Return the [x, y] coordinate for the center point of the cell that contains the specified text.  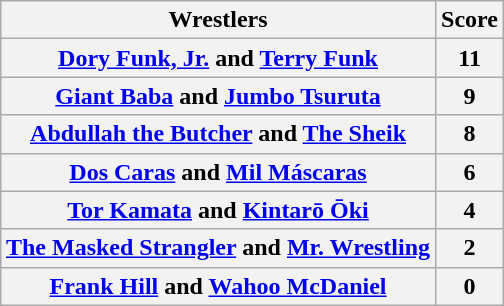
Score [470, 20]
Giant Baba and Jumbo Tsuruta [218, 96]
Wrestlers [218, 20]
2 [470, 248]
8 [470, 134]
Frank Hill and Wahoo McDaniel [218, 286]
Dory Funk, Jr. and Terry Funk [218, 58]
Abdullah the Butcher and The Sheik [218, 134]
6 [470, 172]
4 [470, 210]
Tor Kamata and Kintarō Ōki [218, 210]
Dos Caras and Mil Máscaras [218, 172]
11 [470, 58]
0 [470, 286]
The Masked Strangler and Mr. Wrestling [218, 248]
9 [470, 96]
